Scan for the cell matching the given text and deliver its [X, Y] coordinate at center. 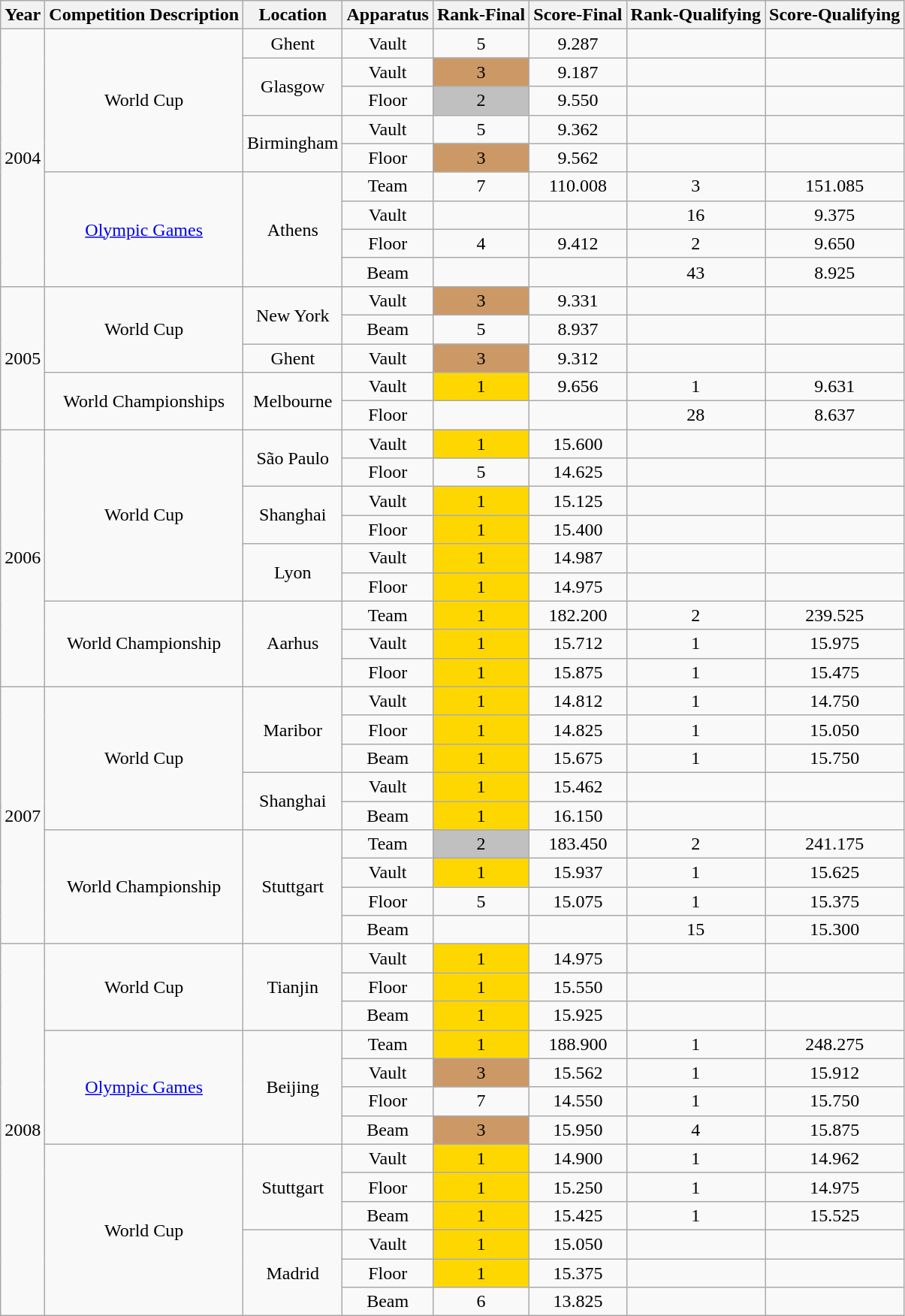
9.650 [835, 243]
14.962 [835, 1158]
15.675 [578, 758]
Rank-Final [481, 15]
Year [23, 15]
15.912 [835, 1073]
16.150 [578, 815]
248.275 [835, 1044]
241.175 [835, 844]
15.625 [835, 873]
15 [695, 930]
9.375 [835, 215]
2008 [23, 1130]
9.550 [578, 101]
14.550 [578, 1101]
188.900 [578, 1044]
15.462 [578, 786]
15.950 [578, 1130]
110.008 [578, 186]
Beijing [293, 1087]
Competition Description [144, 15]
239.525 [835, 615]
28 [695, 415]
9.562 [578, 158]
13.825 [578, 1302]
16 [695, 215]
14.825 [578, 729]
Apparatus [388, 15]
15.075 [578, 901]
15.425 [578, 1215]
15.937 [578, 873]
15.600 [578, 444]
World Championships [144, 401]
15.475 [835, 672]
43 [695, 272]
9.656 [578, 387]
Melbourne [293, 401]
9.187 [578, 72]
9.331 [578, 300]
15.975 [835, 644]
8.937 [578, 329]
9.287 [578, 44]
Score-Qualifying [835, 15]
9.412 [578, 243]
2006 [23, 559]
Birmingham [293, 143]
Tianjin [293, 987]
14.812 [578, 701]
2004 [23, 158]
15.125 [578, 501]
9.631 [835, 387]
Score-Final [578, 15]
8.637 [835, 415]
15.300 [835, 930]
15.525 [835, 1215]
15.400 [578, 530]
9.312 [578, 358]
2007 [23, 816]
New York [293, 315]
15.250 [578, 1187]
Glasgow [293, 86]
14.750 [835, 701]
15.712 [578, 644]
Aarhus [293, 644]
9.362 [578, 129]
8.925 [835, 272]
14.625 [578, 472]
15.562 [578, 1073]
Lyon [293, 572]
Madrid [293, 1272]
6 [481, 1302]
Maribor [293, 729]
Location [293, 15]
14.987 [578, 558]
Athens [293, 229]
15.550 [578, 987]
15.925 [578, 1016]
São Paulo [293, 458]
2005 [23, 358]
182.200 [578, 615]
151.085 [835, 186]
183.450 [578, 844]
Rank-Qualifying [695, 15]
14.900 [578, 1158]
